Return [X, Y] of the center of cell containing provided text 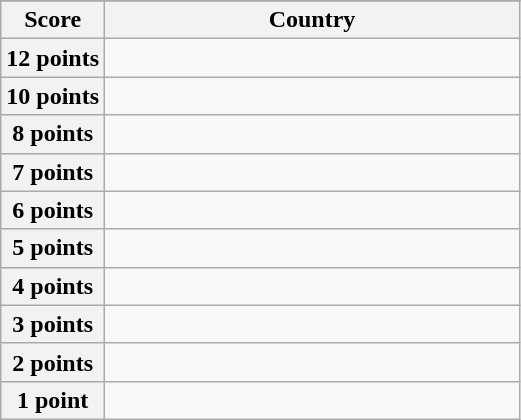
2 points [53, 362]
Score [53, 20]
1 point [53, 400]
3 points [53, 324]
Country [312, 20]
12 points [53, 58]
10 points [53, 96]
4 points [53, 286]
7 points [53, 172]
6 points [53, 210]
8 points [53, 134]
5 points [53, 248]
